Return [x, y] of the center of cell containing provided text 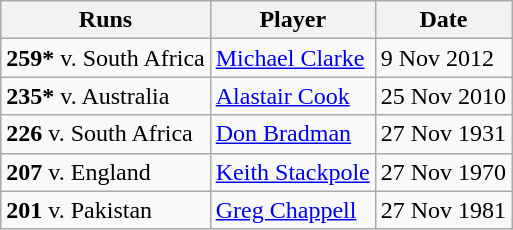
27 Nov 1981 [443, 210]
27 Nov 1931 [443, 134]
226 v. South Africa [106, 134]
Michael Clarke [292, 58]
Date [443, 20]
201 v. Pakistan [106, 210]
25 Nov 2010 [443, 96]
Alastair Cook [292, 96]
Don Bradman [292, 134]
259* v. South Africa [106, 58]
207 v. England [106, 172]
9 Nov 2012 [443, 58]
Greg Chappell [292, 210]
Keith Stackpole [292, 172]
Runs [106, 20]
235* v. Australia [106, 96]
Player [292, 20]
27 Nov 1970 [443, 172]
